Output the [x, y] coordinate of the center of the cell containing the given text.  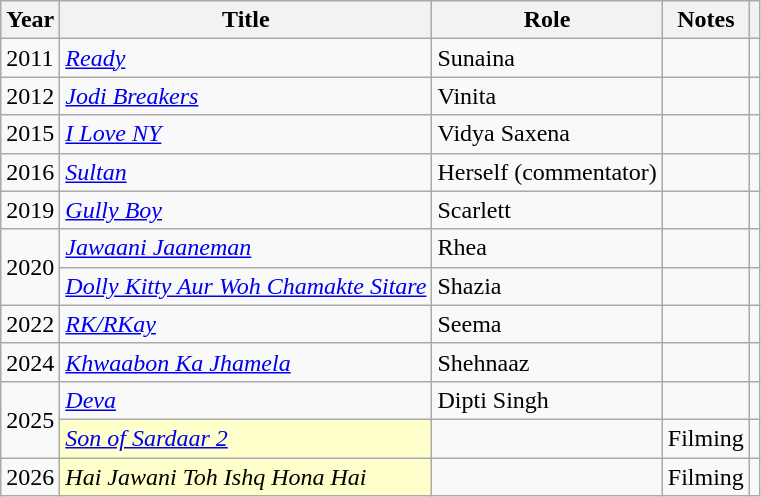
Hai Jawani Toh Ishq Hona Hai [246, 477]
Role [547, 20]
Rhea [547, 248]
Ready [246, 58]
Gully Boy [246, 210]
2024 [30, 362]
2019 [30, 210]
I Love NY [246, 134]
Vidya Saxena [547, 134]
2026 [30, 477]
2011 [30, 58]
Title [246, 20]
RK/RKay [246, 324]
Dolly Kitty Aur Woh Chamakte Sitare [246, 286]
2022 [30, 324]
Vinita [547, 96]
Seema [547, 324]
2012 [30, 96]
Deva [246, 400]
Year [30, 20]
Son of Sardaar 2 [246, 438]
Shehnaaz [547, 362]
2020 [30, 267]
Notes [706, 20]
Herself (commentator) [547, 172]
Khwaabon Ka Jhamela [246, 362]
Scarlett [547, 210]
Sultan [246, 172]
Jawaani Jaaneman [246, 248]
Jodi Breakers [246, 96]
Dipti Singh [547, 400]
2015 [30, 134]
Sunaina [547, 58]
2016 [30, 172]
Shazia [547, 286]
2025 [30, 419]
